Capture the cell that displays the provided text and extract its (x, y) central coordinate. 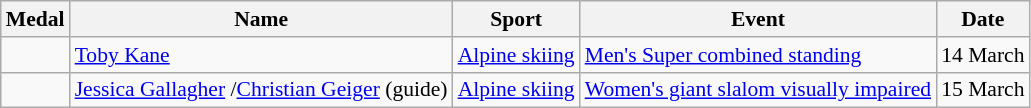
Medal (36, 19)
14 March (982, 55)
Sport (516, 19)
Jessica Gallagher /Christian Geiger (guide) (262, 90)
15 March (982, 90)
Name (262, 19)
Men's Super combined standing (758, 55)
Date (982, 19)
Women's giant slalom visually impaired (758, 90)
Event (758, 19)
Toby Kane (262, 55)
